Output the (x, y) coordinate of the center of the cell containing the given text.  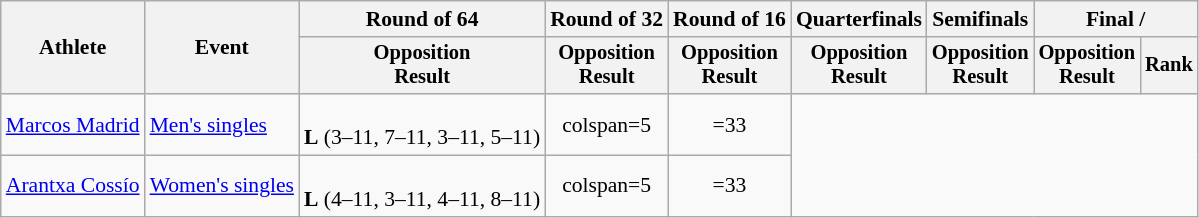
Round of 32 (606, 19)
Semifinals (980, 19)
Athlete (73, 48)
Final / (1116, 19)
Quarterfinals (859, 19)
L (4–11, 3–11, 4–11, 8–11) (422, 186)
Rank (1169, 66)
Women's singles (222, 186)
Event (222, 48)
Men's singles (222, 124)
L (3–11, 7–11, 3–11, 5–11) (422, 124)
Round of 16 (730, 19)
Arantxa Cossío (73, 186)
Round of 64 (422, 19)
Marcos Madrid (73, 124)
